Capture the cell that displays the provided text and extract its (X, Y) central coordinate. 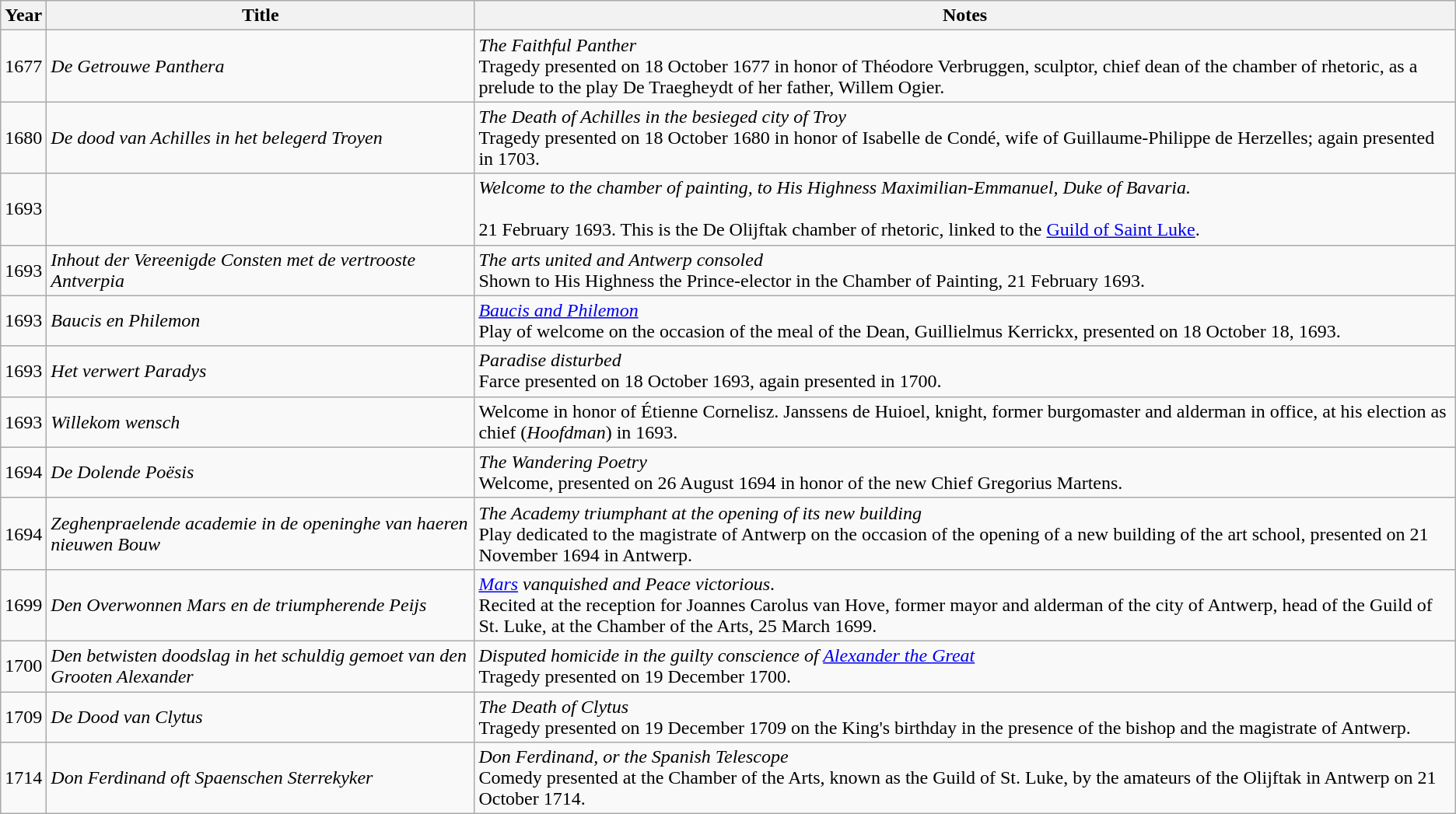
Inhout der Vereenigde Consten met de vertrooste Antverpia (261, 271)
Den Overwonnen Mars en de triumpherende Peijs (261, 605)
1699 (23, 605)
Don Ferdinand oft Spaenschen Sterrekyker (261, 778)
Het verwert Paradys (261, 372)
1677 (23, 66)
1700 (23, 666)
Paradise disturbedFarce presented on 18 October 1693, again presented in 1700. (964, 372)
De Dolende Poësis (261, 473)
De Getrouwe Panthera (261, 66)
The Wandering PoetryWelcome, presented on 26 August 1694 in honor of the new Chief Gregorius Martens. (964, 473)
1714 (23, 778)
Willekom wensch (261, 421)
The Death of ClytusTragedy presented on 19 December 1709 on the King's birthday in the presence of the bishop and the magistrate of Antwerp. (964, 717)
De dood van Achilles in het belegerd Troyen (261, 138)
Disputed homicide in the guilty conscience of Alexander the GreatTragedy presented on 19 December 1700. (964, 666)
Zeghenpraelende academie in de openinghe van haeren nieuwen Bouw (261, 533)
1680 (23, 138)
1709 (23, 717)
Year (23, 16)
The arts united and Antwerp consoledShown to His Highness the Prince-elector in the Chamber of Painting, 21 February 1693. (964, 271)
Den betwisten doodslag in het schuldig gemoet van den Grooten Alexander (261, 666)
Baucis en Philemon (261, 320)
Baucis and PhilemonPlay of welcome on the occasion of the meal of the Dean, Guillielmus Kerrickx, presented on 18 October 18, 1693. (964, 320)
Title (261, 16)
De Dood van Clytus (261, 717)
Notes (964, 16)
